Provide the (x, y) coordinate of the cell's center where the given text is located.  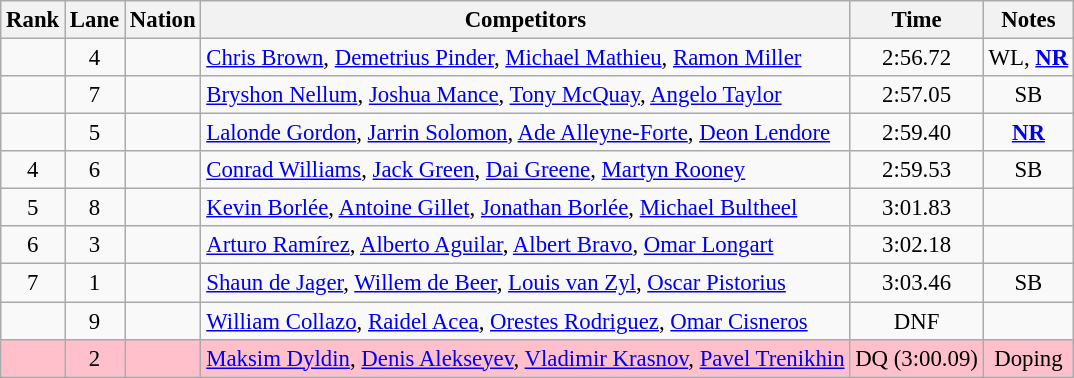
2:59.53 (916, 170)
Time (916, 20)
Conrad Williams, Jack Green, Dai Greene, Martyn Rooney (526, 170)
NR (1028, 133)
Notes (1028, 20)
9 (95, 321)
William Collazo, Raidel Acea, Orestes Rodriguez, Omar Cisneros (526, 321)
Rank (33, 20)
Arturo Ramírez, Alberto Aguilar, Albert Bravo, Omar Longart (526, 245)
3:03.46 (916, 283)
2:56.72 (916, 58)
3 (95, 245)
3:02.18 (916, 245)
Lane (95, 20)
8 (95, 208)
Doping (1028, 358)
2:59.40 (916, 133)
Bryshon Nellum, Joshua Mance, Tony McQuay, Angelo Taylor (526, 95)
2 (95, 358)
Shaun de Jager, Willem de Beer, Louis van Zyl, Oscar Pistorius (526, 283)
Nation (163, 20)
DQ (3:00.09) (916, 358)
WL, NR (1028, 58)
Kevin Borlée, Antoine Gillet, Jonathan Borlée, Michael Bultheel (526, 208)
Chris Brown, Demetrius Pinder, Michael Mathieu, Ramon Miller (526, 58)
Lalonde Gordon, Jarrin Solomon, Ade Alleyne-Forte, Deon Lendore (526, 133)
2:57.05 (916, 95)
3:01.83 (916, 208)
Competitors (526, 20)
Maksim Dyldin, Denis Alekseyev, Vladimir Krasnov, Pavel Trenikhin (526, 358)
1 (95, 283)
DNF (916, 321)
